From the cell containing the given text, extract its center point as [X, Y] coordinate. 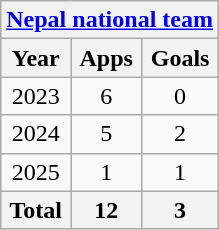
Nepal national team [110, 20]
2024 [36, 134]
Year [36, 58]
5 [106, 134]
Total [36, 210]
12 [106, 210]
3 [180, 210]
2023 [36, 96]
6 [106, 96]
Apps [106, 58]
Goals [180, 58]
0 [180, 96]
2 [180, 134]
2025 [36, 172]
